Locate the cell with the specified text and output its (x, y) center coordinate. 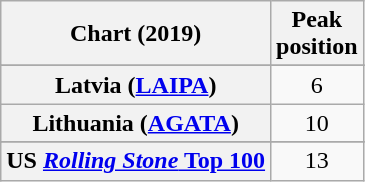
6 (317, 85)
Chart (2019) (136, 34)
13 (317, 161)
Lithuania (AGATA) (136, 123)
Latvia (LAIPA) (136, 85)
Peakposition (317, 34)
US Rolling Stone Top 100 (136, 161)
10 (317, 123)
